Extract the (X, Y) coordinate from the center of the cell holding the provided text.  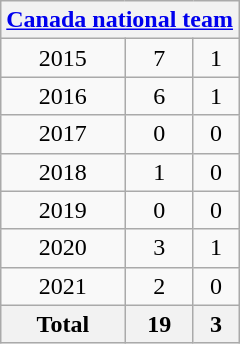
Canada national team (120, 20)
2020 (63, 248)
7 (160, 58)
Total (63, 324)
2019 (63, 210)
2021 (63, 286)
2015 (63, 58)
2 (160, 286)
6 (160, 96)
2016 (63, 96)
2017 (63, 134)
19 (160, 324)
2018 (63, 172)
